Scan for the cell matching the given text and deliver its [x, y] coordinate at center. 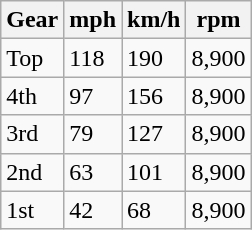
156 [154, 96]
42 [93, 210]
190 [154, 58]
68 [154, 210]
1st [32, 210]
2nd [32, 172]
rpm [218, 20]
79 [93, 134]
101 [154, 172]
63 [93, 172]
3rd [32, 134]
127 [154, 134]
118 [93, 58]
km/h [154, 20]
Top [32, 58]
Gear [32, 20]
97 [93, 96]
4th [32, 96]
mph [93, 20]
